Return the (X, Y) coordinate for the center point of the cell that contains the specified text.  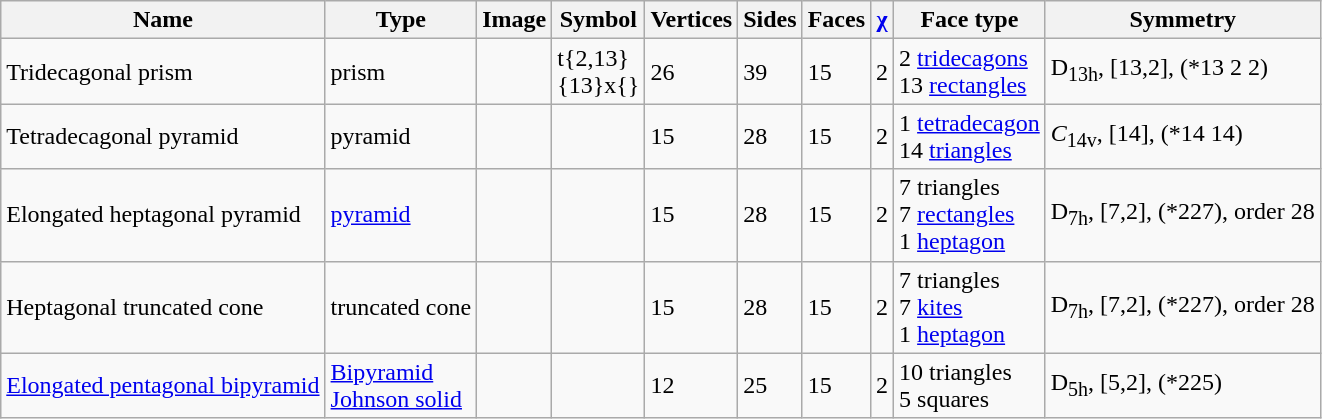
Elongated pentagonal bipyramid (163, 386)
Symmetry (1182, 20)
10 triangles5 squares (970, 386)
Face type (970, 20)
Vertices (692, 20)
2 tridecagons13 rectangles (970, 72)
Tridecagonal prism (163, 72)
Faces (836, 20)
25 (770, 386)
D5h, [5,2], (*225) (1182, 386)
Image (514, 20)
Type (401, 20)
12 (692, 386)
D13h, [13,2], (*13 2 2) (1182, 72)
Elongated heptagonal pyramid (163, 215)
Sides (770, 20)
BipyramidJohnson solid (401, 386)
Symbol (598, 20)
1 tetradecagon14 triangles (970, 136)
Heptagonal truncated cone (163, 307)
χ (882, 20)
Tetradecagonal pyramid (163, 136)
t{2,13}{13}x{} (598, 72)
Name (163, 20)
prism (401, 72)
26 (692, 72)
C14v, [14], (*14 14) (1182, 136)
7 triangles7 kites1 heptagon (970, 307)
39 (770, 72)
truncated cone (401, 307)
7 triangles7 rectangles1 heptagon (970, 215)
